Find where the given text appears and provide that cell's center as (x, y) coordinate. 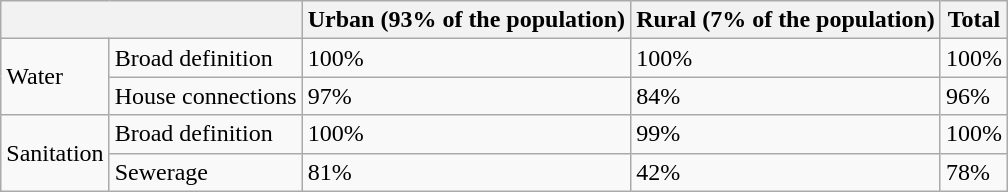
42% (786, 172)
96% (974, 96)
97% (466, 96)
Urban (93% of the population) (466, 20)
99% (786, 134)
81% (466, 172)
Total (974, 20)
Sanitation (55, 153)
House connections (206, 96)
Water (55, 77)
Rural (7% of the population) (786, 20)
Sewerage (206, 172)
78% (974, 172)
84% (786, 96)
